For the text-containing cell, return its midpoint in [X, Y] coordinate format. 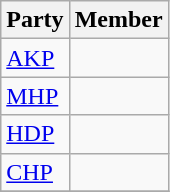
AKP [35, 58]
Member [118, 20]
MHP [35, 96]
Party [35, 20]
CHP [35, 172]
HDP [35, 134]
